Scan for the cell matching the given text and deliver its (X, Y) coordinate at center. 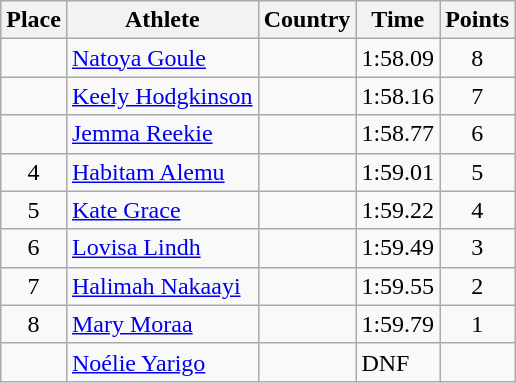
Athlete (162, 20)
Natoya Goule (162, 58)
1:59.49 (398, 248)
Mary Moraa (162, 324)
Points (478, 20)
2 (478, 286)
Lovisa Lindh (162, 248)
Kate Grace (162, 210)
1:59.55 (398, 286)
1:58.16 (398, 96)
Time (398, 20)
Country (307, 20)
Habitam Alemu (162, 172)
1:58.09 (398, 58)
Halimah Nakaayi (162, 286)
DNF (398, 362)
Noélie Yarigo (162, 362)
1:59.22 (398, 210)
1:59.79 (398, 324)
Place (34, 20)
Jemma Reekie (162, 134)
1 (478, 324)
1:59.01 (398, 172)
3 (478, 248)
1:58.77 (398, 134)
Keely Hodgkinson (162, 96)
